Pinpoint the cell where the given text exists, returning its [x, y] midpoint coordinate. 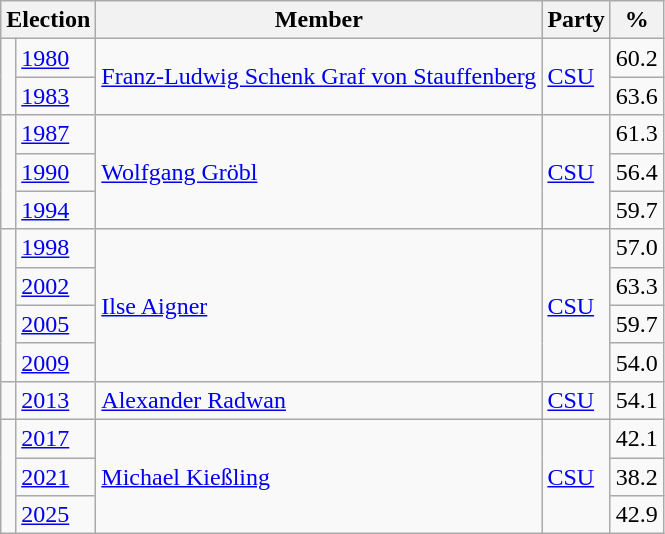
2025 [56, 515]
Ilse Aigner [319, 305]
Franz-Ludwig Schenk Graf von Stauffenberg [319, 77]
Party [576, 20]
63.3 [636, 286]
2017 [56, 438]
1994 [56, 210]
56.4 [636, 172]
Alexander Radwan [319, 400]
Michael Kießling [319, 476]
2013 [56, 400]
% [636, 20]
2005 [56, 324]
Wolfgang Gröbl [319, 172]
Member [319, 20]
2021 [56, 477]
1990 [56, 172]
2009 [56, 362]
1998 [56, 248]
54.1 [636, 400]
57.0 [636, 248]
38.2 [636, 477]
54.0 [636, 362]
42.9 [636, 515]
1983 [56, 96]
60.2 [636, 58]
42.1 [636, 438]
1987 [56, 134]
2002 [56, 286]
1980 [56, 58]
61.3 [636, 134]
63.6 [636, 96]
Election [48, 20]
